Return the [X, Y] coordinate for the center point of the cell that contains the specified text.  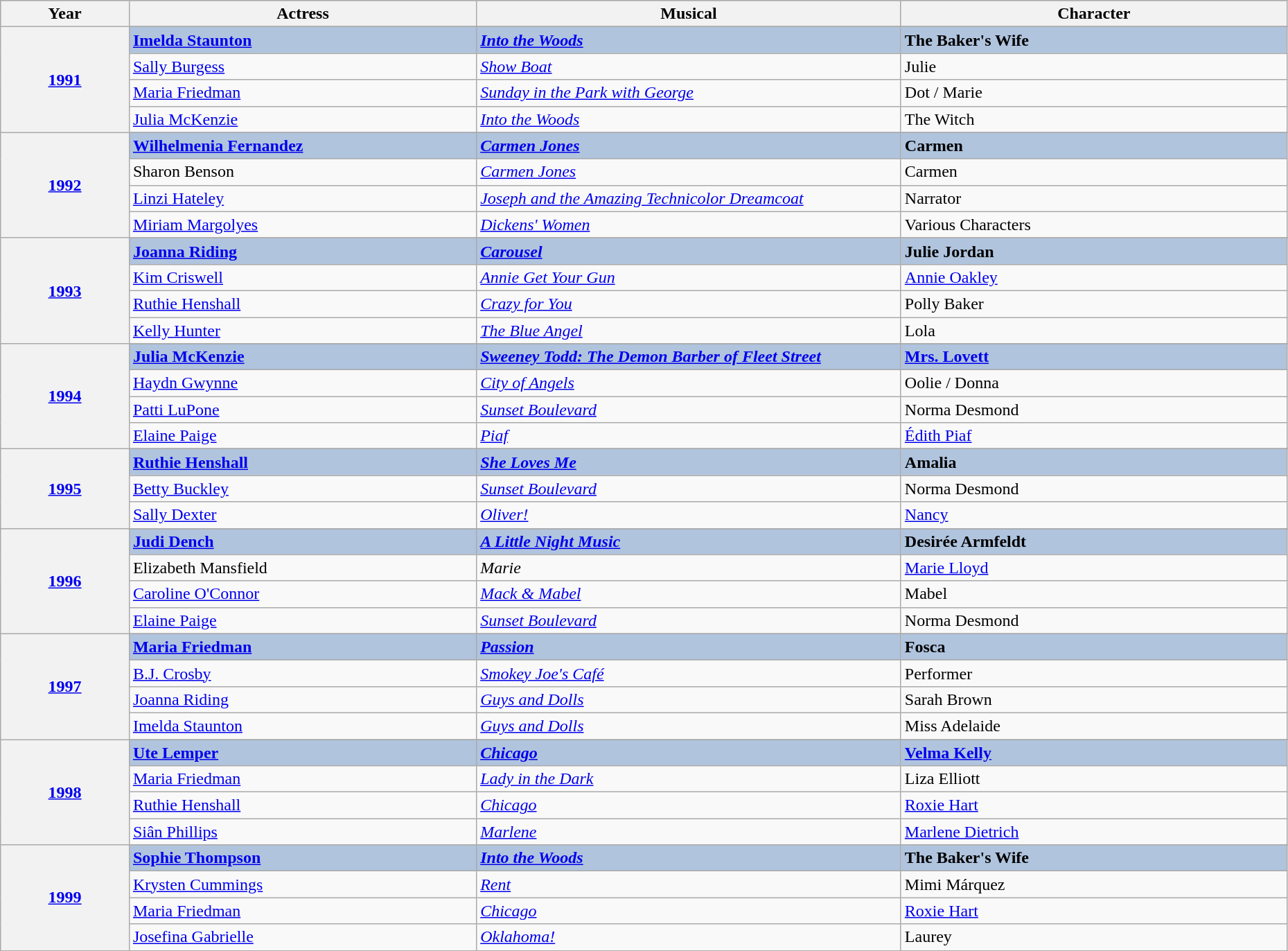
Sunday in the Park with George [689, 93]
Kelly Hunter [302, 331]
Nancy [1093, 515]
Passion [689, 647]
1996 [65, 581]
Édith Piaf [1093, 436]
1991 [65, 80]
Wilhelmenia Fernandez [302, 146]
Patti LuPone [302, 410]
Velma Kelly [1093, 752]
Ute Lemper [302, 752]
Marlene Dietrich [1093, 832]
A Little Night Music [689, 541]
Annie Oakley [1093, 277]
Performer [1093, 673]
1997 [65, 686]
Sophie Thompson [302, 858]
Crazy for You [689, 304]
Mimi Márquez [1093, 884]
Sweeney Todd: The Demon Barber of Fleet Street [689, 357]
Elizabeth Mansfield [302, 568]
Oliver! [689, 515]
Haydn Gwynne [302, 383]
Sally Burgess [302, 67]
Marlene [689, 832]
Miss Adelaide [1093, 726]
Krysten Cummings [302, 884]
Josefina Gabrielle [302, 937]
Polly Baker [1093, 304]
Lady in the Dark [689, 779]
Lola [1093, 331]
Judi Dench [302, 541]
She Loves Me [689, 462]
Various Characters [1093, 225]
The Witch [1093, 119]
Carousel [689, 251]
City of Angels [689, 383]
Actress [302, 14]
Sally Dexter [302, 515]
Julie Jordan [1093, 251]
Sharon Benson [302, 172]
Oolie / Donna [1093, 383]
Miriam Margolyes [302, 225]
Liza Elliott [1093, 779]
1993 [65, 290]
Sarah Brown [1093, 699]
Dickens' Women [689, 225]
Julie [1093, 67]
1994 [65, 396]
Oklahoma! [689, 937]
Marie [689, 568]
Laurey [1093, 937]
Rent [689, 884]
1999 [65, 898]
B.J. Crosby [302, 673]
Musical [689, 14]
Betty Buckley [302, 489]
Annie Get Your Gun [689, 277]
Desirée Armfeldt [1093, 541]
Linzi Hateley [302, 198]
Smokey Joe's Café [689, 673]
1992 [65, 185]
The Blue Angel [689, 331]
Show Boat [689, 67]
Year [65, 14]
Marie Lloyd [1093, 568]
Mabel [1093, 594]
Kim Criswell [302, 277]
Amalia [1093, 462]
1998 [65, 792]
Caroline O'Connor [302, 594]
Piaf [689, 436]
Dot / Marie [1093, 93]
Character [1093, 14]
Narrator [1093, 198]
Mack & Mabel [689, 594]
Joseph and the Amazing Technicolor Dreamcoat [689, 198]
1995 [65, 489]
Siân Phillips [302, 832]
Fosca [1093, 647]
Mrs. Lovett [1093, 357]
